Identify which cell holds the provided text, then report its [x, y] central coordinate. 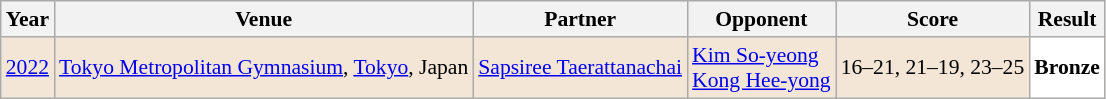
2022 [28, 68]
16–21, 21–19, 23–25 [933, 68]
Score [933, 19]
Partner [580, 19]
Venue [264, 19]
Year [28, 19]
Tokyo Metropolitan Gymnasium, Tokyo, Japan [264, 68]
Result [1067, 19]
Opponent [762, 19]
Kim So-yeong Kong Hee-yong [762, 68]
Sapsiree Taerattanachai [580, 68]
Bronze [1067, 68]
